Extract the [x, y] coordinate from the center of the cell holding the provided text.  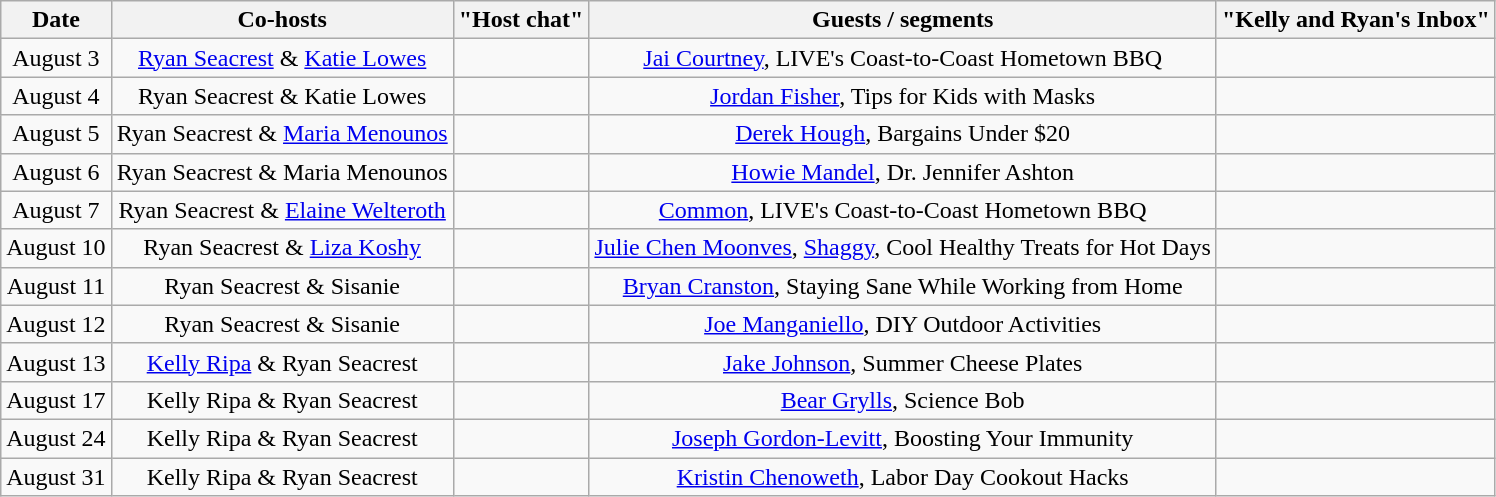
Jordan Fisher, Tips for Kids with Masks [902, 96]
August 6 [56, 172]
August 31 [56, 477]
August 4 [56, 96]
August 5 [56, 134]
August 12 [56, 324]
Ryan Seacrest & Liza Koshy [282, 248]
Common, LIVE's Coast-to-Coast Hometown BBQ [902, 210]
Julie Chen Moonves, Shaggy, Cool Healthy Treats for Hot Days [902, 248]
Bear Grylls, Science Bob [902, 400]
Joe Manganiello, DIY Outdoor Activities [902, 324]
August 17 [56, 400]
August 24 [56, 438]
Jai Courtney, LIVE's Coast-to-Coast Hometown BBQ [902, 58]
August 7 [56, 210]
Date [56, 20]
August 10 [56, 248]
Howie Mandel, Dr. Jennifer Ashton [902, 172]
Jake Johnson, Summer Cheese Plates [902, 362]
Joseph Gordon-Levitt, Boosting Your Immunity [902, 438]
Guests / segments [902, 20]
August 3 [56, 58]
Bryan Cranston, Staying Sane While Working from Home [902, 286]
"Kelly and Ryan's Inbox" [1356, 20]
August 11 [56, 286]
Co-hosts [282, 20]
Derek Hough, Bargains Under $20 [902, 134]
Ryan Seacrest & Elaine Welteroth [282, 210]
Kristin Chenoweth, Labor Day Cookout Hacks [902, 477]
August 13 [56, 362]
"Host chat" [521, 20]
